Extract the [x, y] coordinate from the center of the cell holding the provided text.  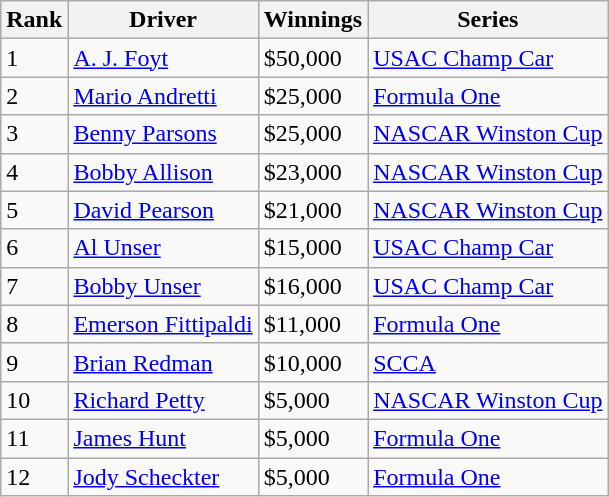
Richard Petty [163, 400]
Winnings [312, 20]
$21,000 [312, 210]
10 [34, 400]
8 [34, 324]
SCCA [488, 362]
7 [34, 286]
David Pearson [163, 210]
4 [34, 172]
1 [34, 58]
2 [34, 96]
9 [34, 362]
5 [34, 210]
Emerson Fittipaldi [163, 324]
Benny Parsons [163, 134]
6 [34, 248]
12 [34, 477]
Brian Redman [163, 362]
Driver [163, 20]
Al Unser [163, 248]
$15,000 [312, 248]
$11,000 [312, 324]
$50,000 [312, 58]
Jody Scheckter [163, 477]
James Hunt [163, 438]
11 [34, 438]
Bobby Allison [163, 172]
Bobby Unser [163, 286]
Series [488, 20]
Rank [34, 20]
A. J. Foyt [163, 58]
$16,000 [312, 286]
$10,000 [312, 362]
3 [34, 134]
$23,000 [312, 172]
Mario Andretti [163, 96]
